From the cell containing the given text, extract its center point as [X, Y] coordinate. 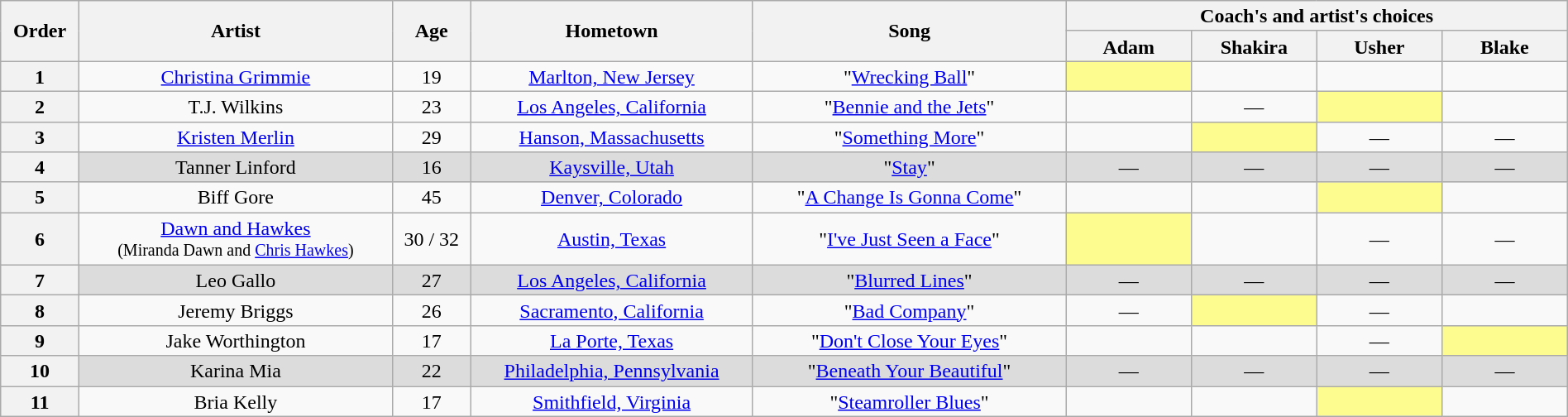
16 [432, 167]
Hometown [612, 31]
"Wrecking Ball" [910, 76]
"Bad Company" [910, 311]
Tanner Linford [235, 167]
Kaysville, Utah [612, 167]
Philadelphia, Pennsylvania [612, 371]
T.J. Wilkins [235, 106]
8 [40, 311]
"Beneath Your Beautiful" [910, 371]
Denver, Colorado [612, 197]
"Steamroller Blues" [910, 400]
Dawn and Hawkes (Miranda Dawn and Chris Hawkes) [235, 239]
Order [40, 31]
Kristen Merlin [235, 137]
45 [432, 197]
"Bennie and the Jets" [910, 106]
Jeremy Briggs [235, 311]
Karina Mia [235, 371]
26 [432, 311]
5 [40, 197]
Biff Gore [235, 197]
Shakira [1255, 46]
30 / 32 [432, 239]
Austin, Texas [612, 239]
7 [40, 280]
La Porte, Texas [612, 341]
"A Change Is Gonna Come" [910, 197]
1 [40, 76]
Marlton, New Jersey [612, 76]
"I've Just Seen a Face" [910, 239]
Blake [1505, 46]
Bria Kelly [235, 400]
23 [432, 106]
29 [432, 137]
Smithfield, Virginia [612, 400]
2 [40, 106]
4 [40, 167]
Artist [235, 31]
Sacramento, California [612, 311]
3 [40, 137]
Leo Gallo [235, 280]
Jake Worthington [235, 341]
27 [432, 280]
"Stay" [910, 167]
11 [40, 400]
Coach's and artist's choices [1317, 17]
19 [432, 76]
Adam [1129, 46]
9 [40, 341]
22 [432, 371]
"Blurred Lines" [910, 280]
6 [40, 239]
Song [910, 31]
Age [432, 31]
Hanson, Massachusetts [612, 137]
Christina Grimmie [235, 76]
10 [40, 371]
"Something More" [910, 137]
"Don't Close Your Eyes" [910, 341]
Usher [1379, 46]
